Identify which cell holds the provided text, then report its [X, Y] central coordinate. 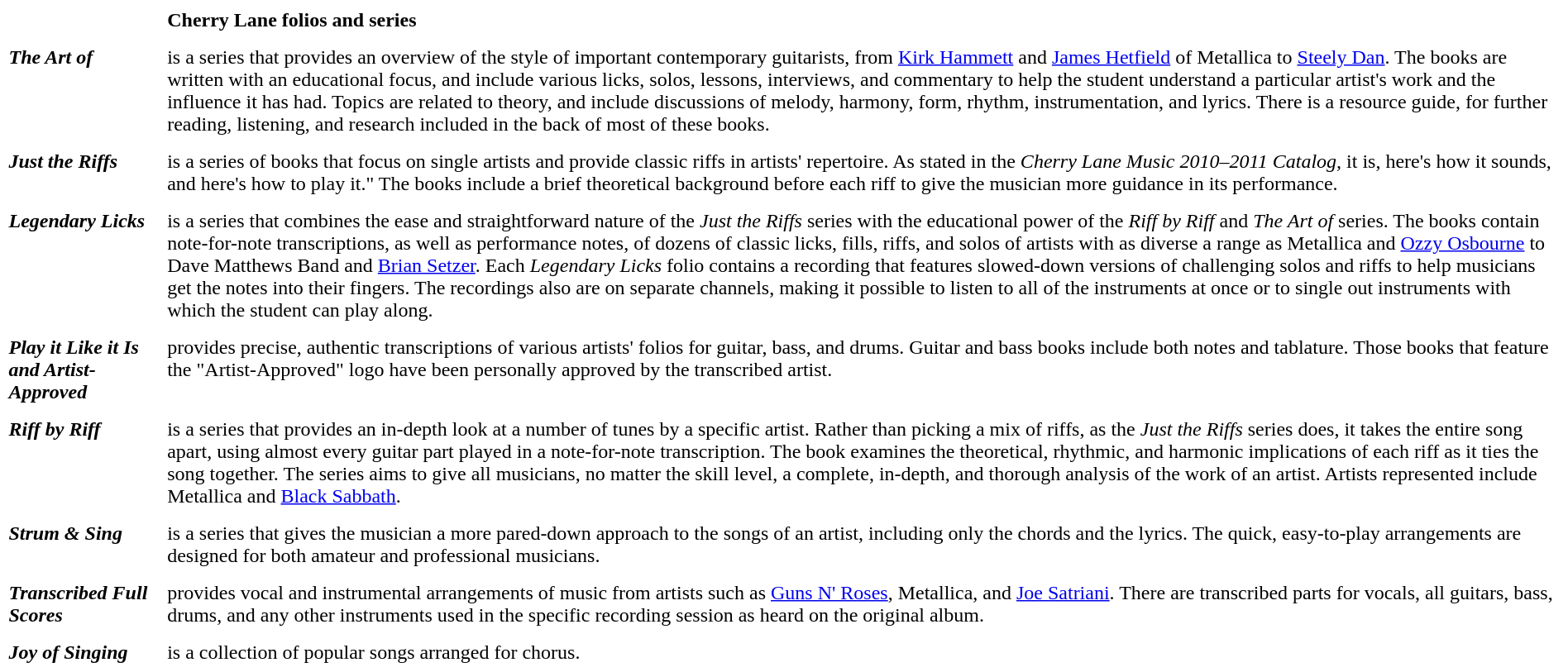
Joy of Singing [81, 652]
Play it Like it Is and Artist-Approved [81, 369]
Legendary Licks [81, 265]
Cherry Lane folios and series [863, 20]
The Art of [81, 91]
is a collection of popular songs arranged for chorus. [863, 652]
Riff by Riff [81, 463]
Strum & Sing [81, 544]
Just the Riffs [81, 172]
Transcribed Full Scores [81, 603]
